Determine the [X, Y] coordinate at the center of the cell enclosing the given text.  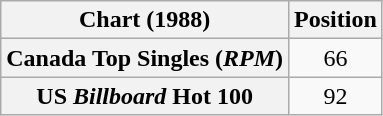
Chart (1988) [145, 20]
66 [336, 58]
US Billboard Hot 100 [145, 96]
92 [336, 96]
Position [336, 20]
Canada Top Singles (RPM) [145, 58]
